For the text-containing cell, return its midpoint in (X, Y) coordinate format. 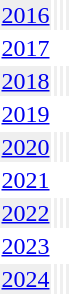
2017 (26, 48)
2019 (26, 114)
2018 (26, 81)
2022 (26, 213)
2020 (26, 147)
2021 (26, 180)
2023 (26, 246)
2016 (26, 15)
2024 (26, 279)
